For the text-containing cell, return its midpoint in (X, Y) coordinate format. 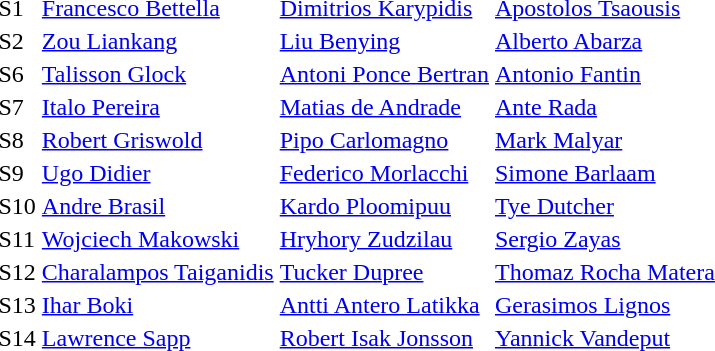
Zou Liankang (158, 41)
Antoni Ponce Bertran (384, 74)
Ihar Boki (158, 305)
Charalampos Taiganidis (158, 272)
Robert Griswold (158, 140)
Pipo Carlomagno (384, 140)
Kardo Ploomipuu (384, 206)
Hryhory Zudzilau (384, 239)
Antti Antero Latikka (384, 305)
Federico Morlacchi (384, 173)
Matias de Andrade (384, 107)
Wojciech Makowski (158, 239)
Tucker Dupree (384, 272)
Italo Pereira (158, 107)
Andre Brasil (158, 206)
Ugo Didier (158, 173)
Liu Benying (384, 41)
Talisson Glock (158, 74)
